Identify which cell holds the provided text, then report its [x, y] central coordinate. 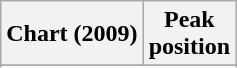
Peakposition [189, 34]
Chart (2009) [72, 34]
